Return (x, y) of the center of cell containing provided text 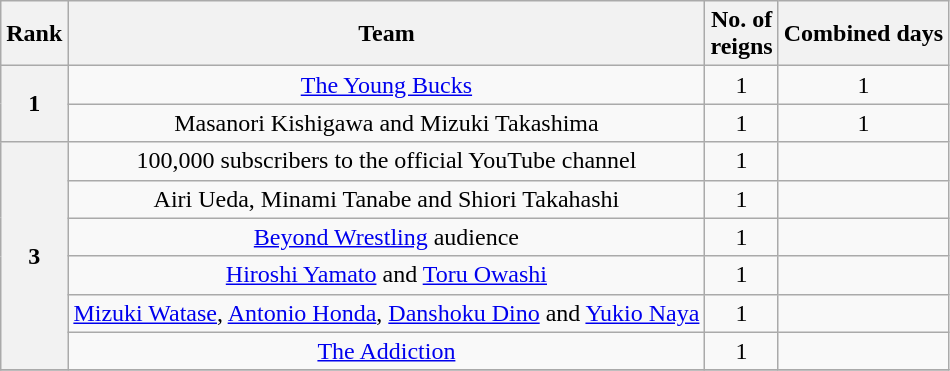
Mizuki Watase, Antonio Honda, Danshoku Dino and Yukio Naya (386, 313)
Masanori Kishigawa and Mizuki Takashima (386, 123)
No. ofreigns (742, 34)
The Addiction (386, 351)
Hiroshi Yamato and Toru Owashi (386, 275)
Rank (34, 34)
Beyond Wrestling audience (386, 237)
Combined days (863, 34)
Airi Ueda, Minami Tanabe and Shiori Takahashi (386, 199)
3 (34, 256)
Team (386, 34)
100,000 subscribers to the official YouTube channel (386, 161)
The Young Bucks (386, 85)
